Return the [X, Y] coordinate for the center point of the cell that contains the specified text.  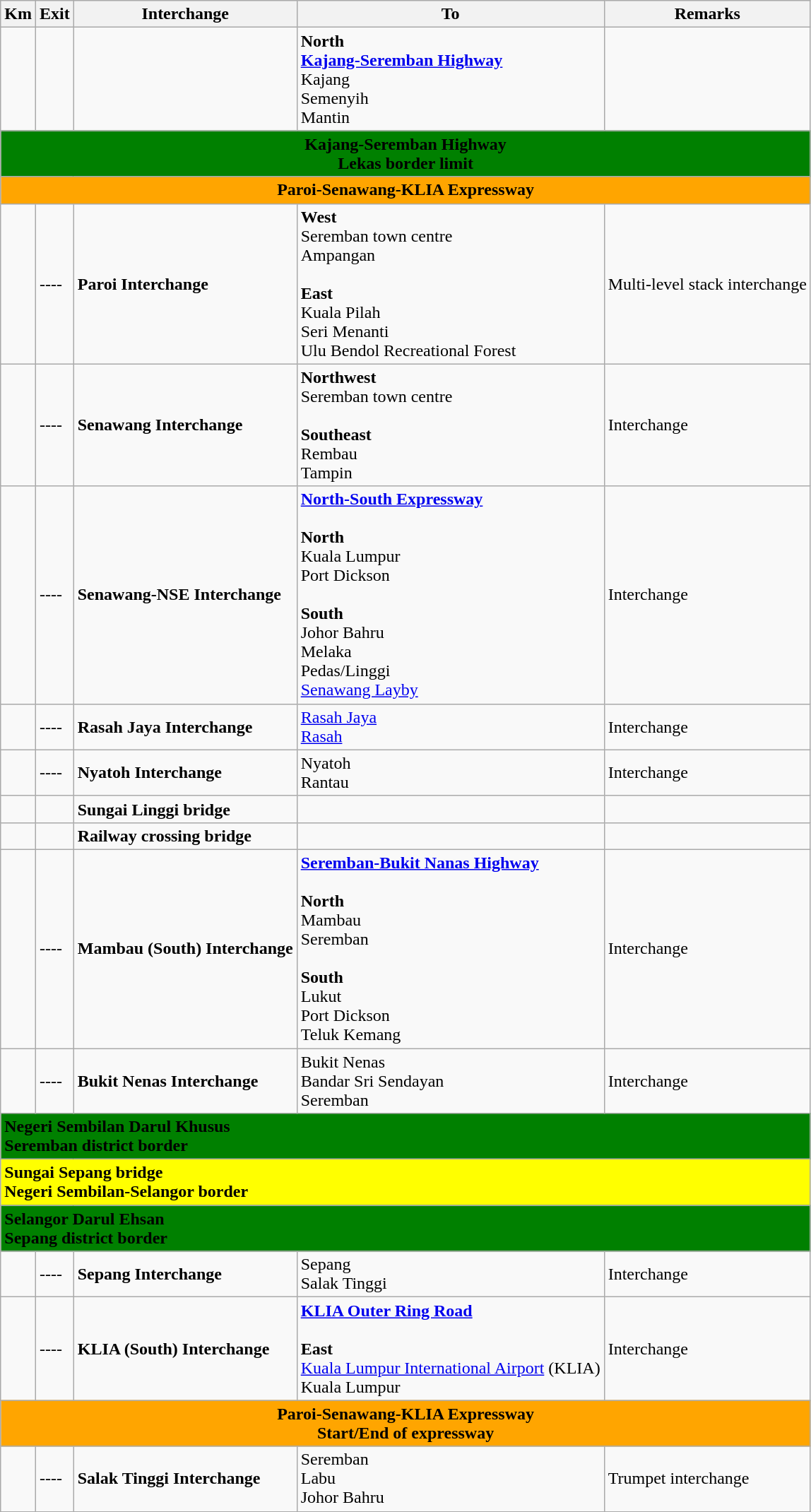
Paroi-Senawang-KLIA ExpresswayStart/End of expressway [405, 1423]
To [451, 14]
Bukit Nenas Interchange [185, 1081]
KLIA (South) Interchange [185, 1349]
Paroi-Senawang-KLIA Expressway [405, 190]
SerembanLabuJohor Bahru [451, 1479]
KLIA Outer Ring RoadEast Kuala Lumpur International Airport (KLIA) Kuala Lumpur [451, 1349]
Paroi Interchange [185, 284]
Nyatoh Interchange [185, 773]
Senawang-NSE Interchange [185, 595]
Rasah Jaya Interchange [185, 726]
North Kajang-Seremban HighwayKajangSemenyihMantin [451, 79]
Seremban-Bukit Nanas HighwayNorthMambauSerembanSouthLukutPort DicksonTeluk Kemang [451, 948]
Trumpet interchange [707, 1479]
Exit [54, 14]
Km [18, 14]
Nyatoh Rantau [451, 773]
West Seremban town centre AmpanganEast Kuala Pilah Seri MenantiUlu Bendol Recreational Forest [451, 284]
Sungai Linggi bridge [185, 809]
Sepang Salak Tinggi [451, 1275]
Rasah JayaRasah [451, 726]
Salak Tinggi Interchange [185, 1479]
Multi-level stack interchange [707, 284]
Northwest Seremban town centreSoutheast Rembau Tampin [451, 425]
Bukit Nenas Bandar Sri Sendayan Seremban [451, 1081]
Sepang Interchange [185, 1275]
Negeri Sembilan Darul KhususSeremban district border [405, 1136]
Mambau (South) Interchange [185, 948]
Senawang Interchange [185, 425]
North-South ExpresswayNorthKuala LumpurPort DicksonSouthJohor BahruMelakaPedas/Linggi Senawang Layby [451, 595]
Kajang-Seremban HighwayLekas border limit [405, 154]
Sungai Sepang bridgeNegeri Sembilan-Selangor border [405, 1183]
Selangor Darul EhsanSepang district border [405, 1228]
Remarks [707, 14]
Railway crossing bridge [185, 836]
